Pinpoint the cell where the given text exists, returning its (x, y) midpoint coordinate. 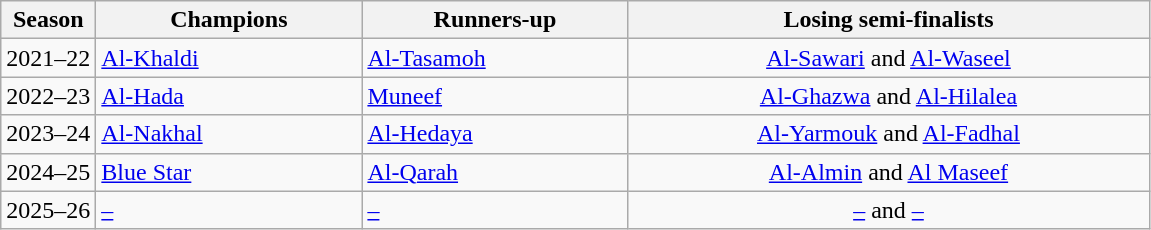
2022–23 (48, 96)
– and – (888, 210)
Al-Sawari and Al-Waseel (888, 58)
Muneef (495, 96)
Losing semi-finalists (888, 20)
Blue Star (229, 172)
Al-Almin and Al Maseef (888, 172)
Al-Yarmouk and Al-Fadhal (888, 134)
2023–24 (48, 134)
Champions (229, 20)
Al-Qarah (495, 172)
2024–25 (48, 172)
Runners-up (495, 20)
2025–26 (48, 210)
Al-Hada (229, 96)
Al-Khaldi (229, 58)
Season (48, 20)
2021–22 (48, 58)
Al-Tasamoh (495, 58)
Al-Nakhal (229, 134)
Al-Hedaya (495, 134)
Al-Ghazwa and Al-Hilalea (888, 96)
